Extract the (x, y) coordinate from the center of the cell holding the provided text.  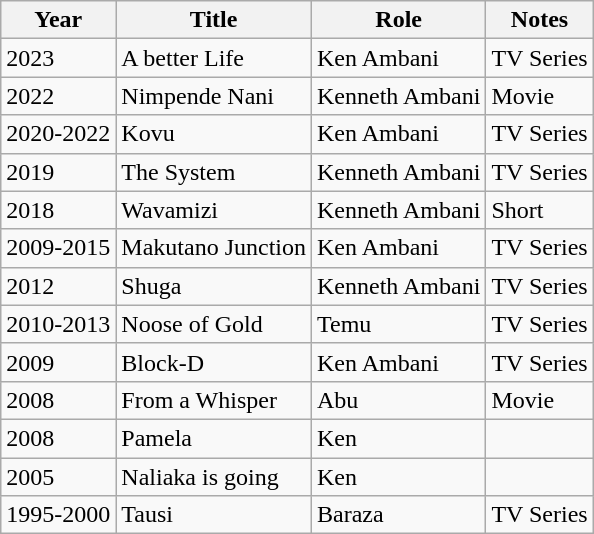
Noose of Gold (214, 324)
2009-2015 (58, 248)
2010-2013 (58, 324)
Shuga (214, 286)
2020-2022 (58, 134)
A better Life (214, 58)
Title (214, 20)
Baraza (399, 515)
Tausi (214, 515)
Makutano Junction (214, 248)
Pamela (214, 438)
Temu (399, 324)
Block-D (214, 362)
2018 (58, 210)
Short (540, 210)
2022 (58, 96)
Abu (399, 400)
Year (58, 20)
The System (214, 172)
2009 (58, 362)
Notes (540, 20)
Kovu (214, 134)
1995-2000 (58, 515)
2005 (58, 477)
From a Whisper (214, 400)
Naliaka is going (214, 477)
2012 (58, 286)
2023 (58, 58)
2019 (58, 172)
Role (399, 20)
Wavamizi (214, 210)
Nimpende Nani (214, 96)
